Scan for the cell matching the given text and deliver its [X, Y] coordinate at center. 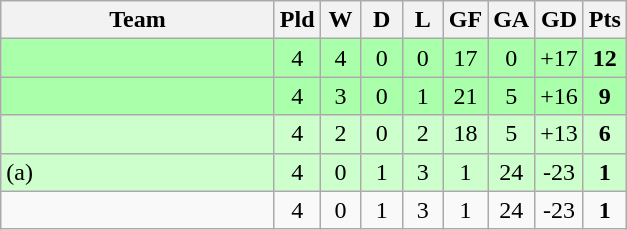
+16 [560, 96]
GF [465, 20]
9 [604, 96]
6 [604, 134]
GA [512, 20]
+17 [560, 58]
Team [138, 20]
12 [604, 58]
W [340, 20]
18 [465, 134]
(a) [138, 172]
Pld [297, 20]
D [382, 20]
Pts [604, 20]
+13 [560, 134]
GD [560, 20]
21 [465, 96]
L [422, 20]
17 [465, 58]
